Return the [X, Y] coordinate for the center point of the cell that contains the specified text.  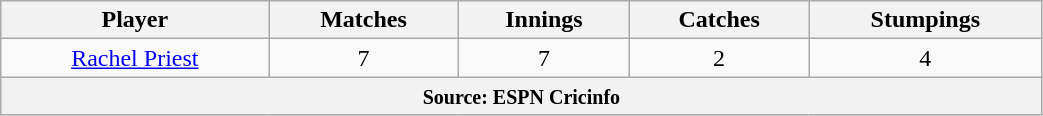
Innings [544, 20]
Source: ESPN Cricinfo [522, 96]
Player [135, 20]
Catches [720, 20]
Rachel Priest [135, 58]
Matches [364, 20]
2 [720, 58]
4 [926, 58]
Stumpings [926, 20]
